Search for the cell housing the specified text and yield its (X, Y) center coordinate. 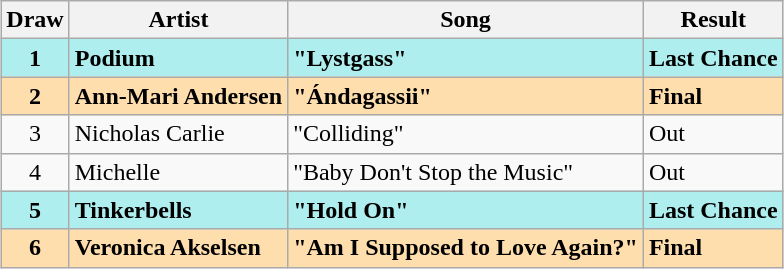
Michelle (178, 172)
"Ándagassii" (466, 96)
6 (35, 248)
Result (713, 20)
"Am I Supposed to Love Again?" (466, 248)
1 (35, 58)
Tinkerbells (178, 210)
Song (466, 20)
Draw (35, 20)
Podium (178, 58)
"Baby Don't Stop the Music" (466, 172)
"Lystgass" (466, 58)
Ann-Mari Andersen (178, 96)
3 (35, 134)
4 (35, 172)
Veronica Akselsen (178, 248)
Nicholas Carlie (178, 134)
2 (35, 96)
Artist (178, 20)
"Hold On" (466, 210)
"Colliding" (466, 134)
5 (35, 210)
